For the text-containing cell, return its midpoint in [X, Y] coordinate format. 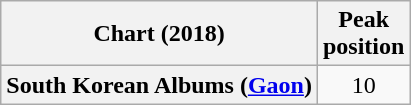
South Korean Albums (Gaon) [160, 85]
Chart (2018) [160, 34]
Peak position [363, 34]
10 [363, 85]
